Extract the (X, Y) coordinate from the center of the cell holding the provided text.  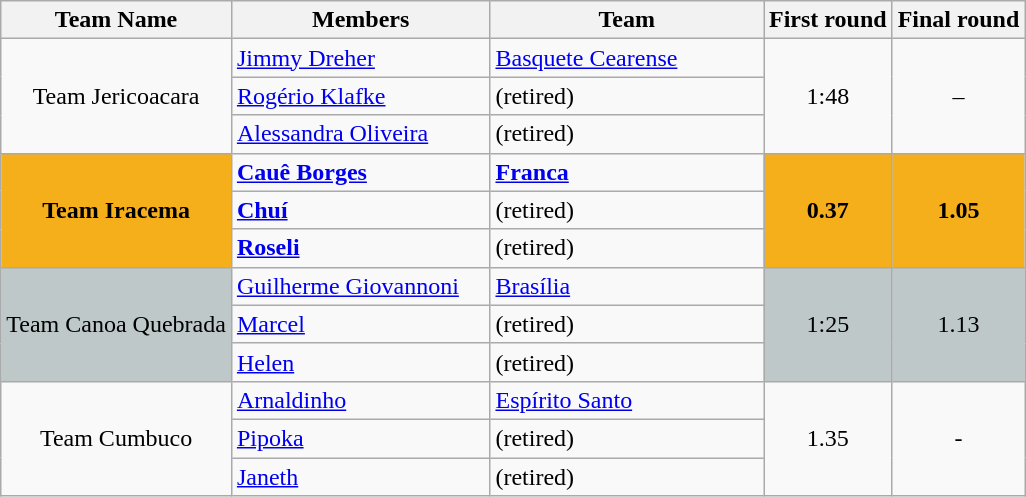
Members (360, 20)
1:48 (828, 96)
0.37 (828, 210)
Team Iracema (116, 210)
Rogério Klafke (360, 96)
Final round (958, 20)
Arnaldinho (360, 400)
1.13 (958, 324)
Cauê Borges (360, 172)
Basquete Cearense (627, 58)
Espírito Santo (627, 400)
– (958, 96)
Team (627, 20)
Team Jericoacara (116, 96)
1.05 (958, 210)
Brasília (627, 286)
Marcel (360, 324)
Guilherme Giovannoni (360, 286)
Helen (360, 362)
First round (828, 20)
Team Cumbuco (116, 438)
- (958, 438)
Alessandra Oliveira (360, 134)
Team Name (116, 20)
Chuí (360, 210)
Pipoka (360, 438)
Roseli (360, 248)
Franca (627, 172)
Team Canoa Quebrada (116, 324)
Janeth (360, 477)
1:25 (828, 324)
Jimmy Dreher (360, 58)
1.35 (828, 438)
